Provide the (x, y) coordinate of the cell's center where the given text is located.  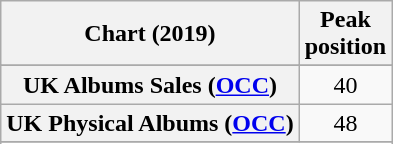
Peakposition (345, 34)
UK Physical Albums (OCC) (150, 123)
Chart (2019) (150, 34)
40 (345, 85)
UK Albums Sales (OCC) (150, 85)
48 (345, 123)
